Return the [x, y] coordinate for the center point of the cell that contains the specified text.  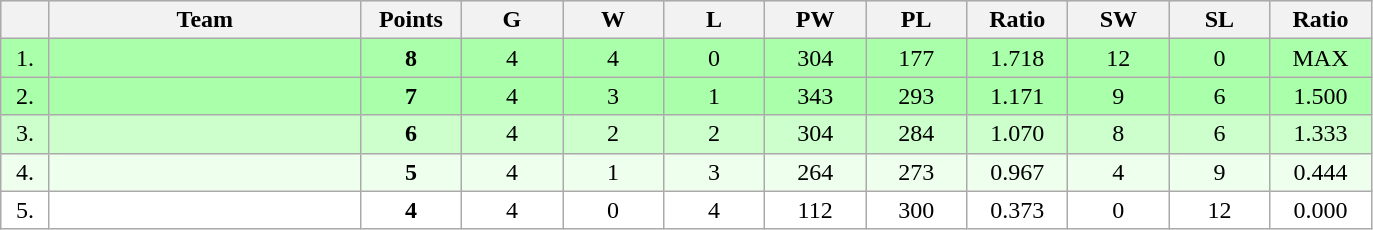
1. [26, 58]
0.967 [1018, 172]
0.373 [1018, 210]
300 [916, 210]
273 [916, 172]
1.070 [1018, 134]
Points [410, 20]
0.444 [1320, 172]
1.333 [1320, 134]
7 [410, 96]
177 [916, 58]
0.000 [1320, 210]
264 [816, 172]
3. [26, 134]
343 [816, 96]
W [612, 20]
SW [1118, 20]
SL [1220, 20]
5. [26, 210]
4. [26, 172]
Team [204, 20]
1.171 [1018, 96]
MAX [1320, 58]
L [714, 20]
293 [916, 96]
284 [916, 134]
2. [26, 96]
1.718 [1018, 58]
112 [816, 210]
G [512, 20]
PW [816, 20]
1.500 [1320, 96]
5 [410, 172]
PL [916, 20]
